Detect which cell encompasses the target text, then output its (X, Y) center coordinate. 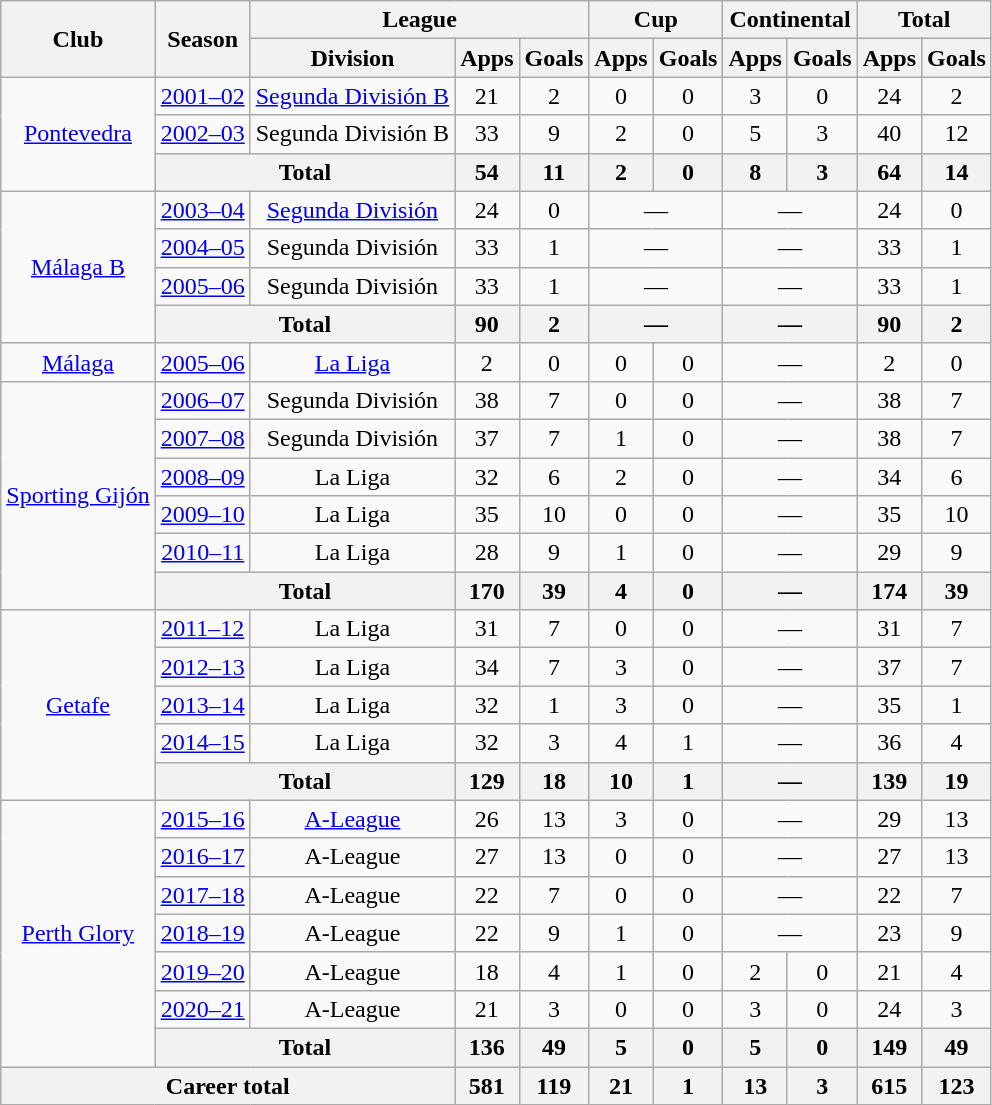
2009–10 (202, 515)
2017–18 (202, 895)
123 (957, 1085)
26 (487, 819)
2013–14 (202, 705)
Season (202, 39)
2003–04 (202, 210)
36 (889, 743)
2008–09 (202, 477)
8 (755, 172)
2012–13 (202, 667)
Career total (228, 1085)
2011–12 (202, 629)
Málaga B (78, 267)
615 (889, 1085)
40 (889, 134)
12 (957, 134)
149 (889, 1047)
Cup (656, 20)
Sporting Gijón (78, 495)
136 (487, 1047)
54 (487, 172)
19 (957, 781)
119 (554, 1085)
2019–20 (202, 971)
139 (889, 781)
2016–17 (202, 857)
2014–15 (202, 743)
14 (957, 172)
Club (78, 39)
23 (889, 933)
Continental (790, 20)
Perth Glory (78, 933)
2001–02 (202, 96)
64 (889, 172)
2010–11 (202, 553)
174 (889, 591)
2006–07 (202, 400)
170 (487, 591)
League (420, 20)
Getafe (78, 705)
Málaga (78, 362)
2018–19 (202, 933)
129 (487, 781)
Division (352, 58)
2015–16 (202, 819)
2007–08 (202, 438)
2002–03 (202, 134)
2020–21 (202, 1009)
28 (487, 553)
2004–05 (202, 248)
581 (487, 1085)
Pontevedra (78, 134)
11 (554, 172)
